Detect which cell encompasses the target text, then output its [X, Y] center coordinate. 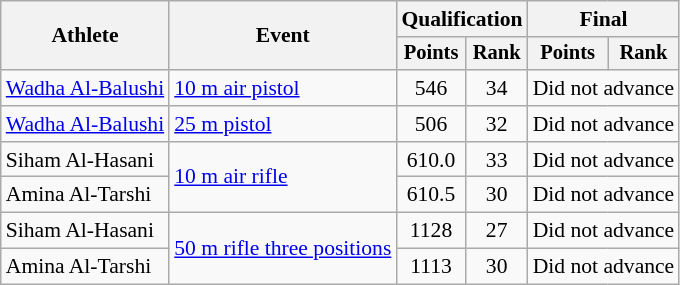
34 [497, 88]
610.0 [430, 160]
32 [497, 124]
10 m air pistol [282, 88]
1113 [430, 267]
610.5 [430, 195]
546 [430, 88]
Final [604, 19]
Qualification [462, 19]
10 m air rifle [282, 178]
Event [282, 36]
506 [430, 124]
25 m pistol [282, 124]
27 [497, 231]
Athlete [85, 36]
33 [497, 160]
50 m rifle three positions [282, 248]
1128 [430, 231]
